Return the [X, Y] coordinate for the center point of the cell that contains the specified text.  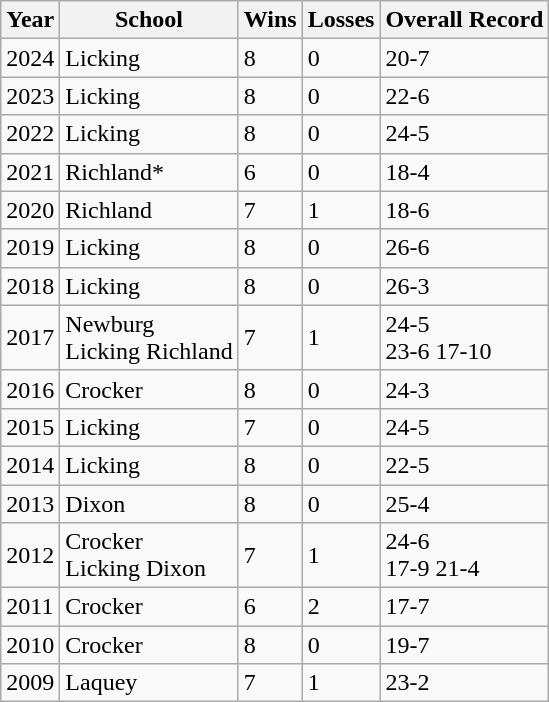
2018 [30, 286]
20-7 [464, 58]
26-3 [464, 286]
2014 [30, 465]
Wins [270, 20]
Laquey [149, 683]
Richland* [149, 172]
18-4 [464, 172]
17-7 [464, 607]
24-617-9 21-4 [464, 556]
2 [341, 607]
2012 [30, 556]
Richland [149, 210]
2020 [30, 210]
24-3 [464, 389]
2013 [30, 503]
2022 [30, 134]
2009 [30, 683]
23-2 [464, 683]
18-6 [464, 210]
NewburgLicking Richland [149, 338]
19-7 [464, 645]
2023 [30, 96]
2024 [30, 58]
2011 [30, 607]
25-4 [464, 503]
22-5 [464, 465]
Overall Record [464, 20]
2015 [30, 427]
CrockerLicking Dixon [149, 556]
2019 [30, 248]
Year [30, 20]
2016 [30, 389]
2010 [30, 645]
22-6 [464, 96]
2021 [30, 172]
Losses [341, 20]
Dixon [149, 503]
24-523-6 17-10 [464, 338]
26-6 [464, 248]
2017 [30, 338]
School [149, 20]
